Extract the [X, Y] coordinate from the center of the cell holding the provided text.  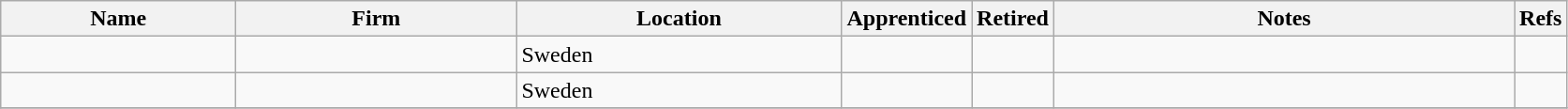
Name [118, 19]
Notes [1284, 19]
Retired [1013, 19]
Apprenticed [907, 19]
Location [679, 19]
Refs [1541, 19]
Firm [377, 19]
